Identify which cell holds the provided text, then report its [x, y] central coordinate. 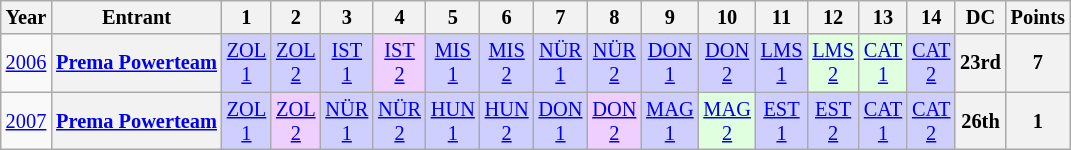
2006 [26, 63]
4 [400, 17]
13 [883, 17]
EST2 [833, 121]
6 [507, 17]
2007 [26, 121]
LMS1 [782, 63]
10 [726, 17]
MIS1 [453, 63]
IST2 [400, 63]
9 [670, 17]
HUN1 [453, 121]
2 [296, 17]
8 [614, 17]
11 [782, 17]
Year [26, 17]
EST1 [782, 121]
14 [931, 17]
MAG2 [726, 121]
MAG1 [670, 121]
LMS2 [833, 63]
23rd [980, 63]
MIS2 [507, 63]
DC [980, 17]
Points [1038, 17]
Entrant [136, 17]
3 [346, 17]
HUN2 [507, 121]
26th [980, 121]
IST1 [346, 63]
5 [453, 17]
12 [833, 17]
